Pinpoint the cell where the given text exists, returning its (X, Y) midpoint coordinate. 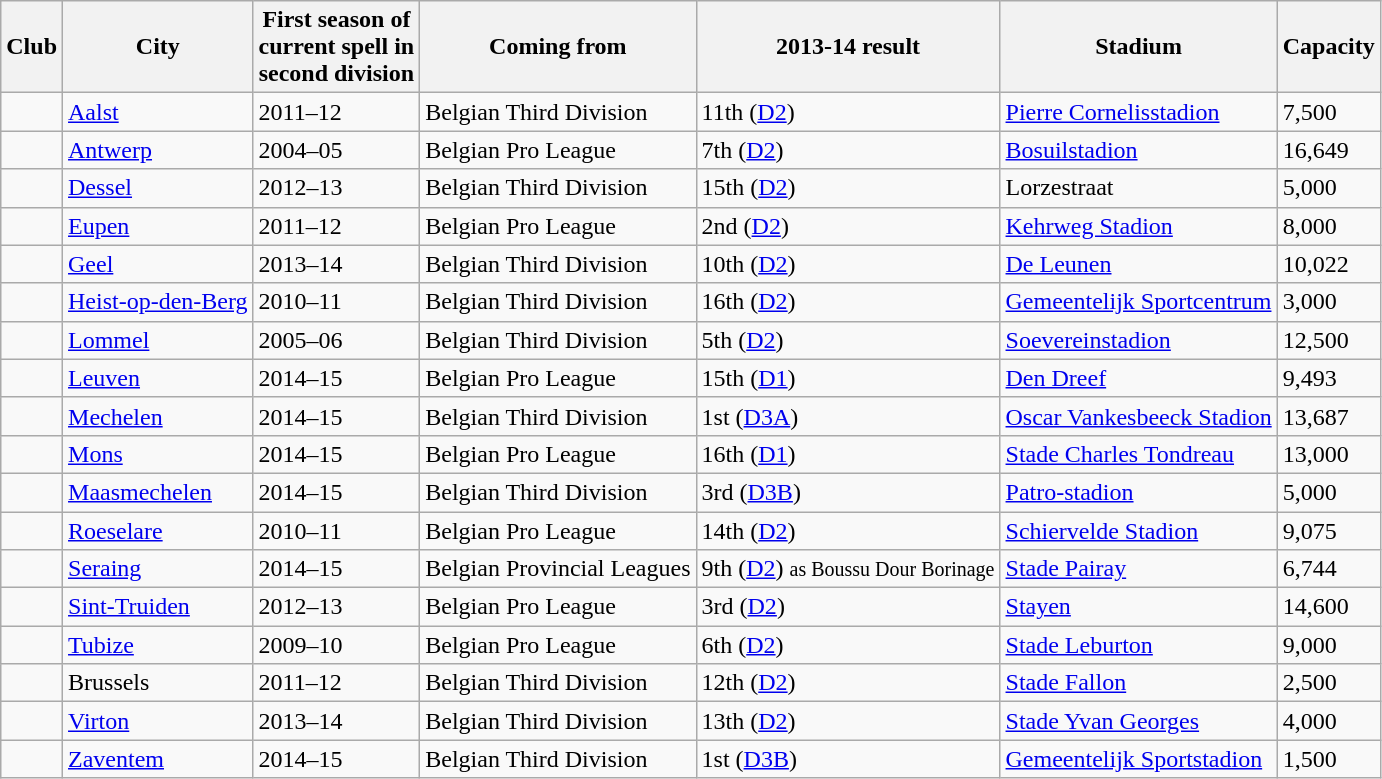
6th (D2) (848, 645)
Mons (158, 454)
Tubize (158, 645)
11th (D2) (848, 112)
5th (D2) (848, 340)
Roeselare (158, 531)
2009–10 (336, 645)
10th (D2) (848, 264)
Dessel (158, 188)
2013-14 result (848, 47)
Stade Fallon (1138, 683)
6,744 (1328, 569)
Heist-op-den-Berg (158, 302)
Brussels (158, 683)
Stade Pairay (1138, 569)
Gemeentelijk Sportcentrum (1138, 302)
Sint-Truiden (158, 607)
Stade Yvan Georges (1138, 721)
Gemeentelijk Sportstadion (1138, 759)
9th (D2) as Boussu Dour Borinage (848, 569)
8,000 (1328, 226)
Geel (158, 264)
4,000 (1328, 721)
Belgian Provincial Leagues (558, 569)
Coming from (558, 47)
1st (D3A) (848, 416)
9,493 (1328, 378)
12th (D2) (848, 683)
7,500 (1328, 112)
Leuven (158, 378)
10,022 (1328, 264)
1,500 (1328, 759)
Den Dreef (1138, 378)
Aalst (158, 112)
Eupen (158, 226)
16th (D2) (848, 302)
Stayen (1138, 607)
Maasmechelen (158, 492)
2nd (D2) (848, 226)
Virton (158, 721)
First season of current spell in second division (336, 47)
De Leunen (1138, 264)
12,500 (1328, 340)
Seraing (158, 569)
Bosuilstadion (1138, 150)
14th (D2) (848, 531)
Lommel (158, 340)
Patro-stadion (1138, 492)
13th (D2) (848, 721)
13,687 (1328, 416)
Oscar Vankesbeeck Stadion (1138, 416)
Club (32, 47)
Stadium (1138, 47)
Schiervelde Stadion (1138, 531)
Soevereinstadion (1138, 340)
Mechelen (158, 416)
Kehrweg Stadion (1138, 226)
7th (D2) (848, 150)
2,500 (1328, 683)
9,075 (1328, 531)
1st (D3B) (848, 759)
Lorzestraat (1138, 188)
13,000 (1328, 454)
16th (D1) (848, 454)
15th (D1) (848, 378)
Zaventem (158, 759)
9,000 (1328, 645)
15th (D2) (848, 188)
Pierre Cornelisstadion (1138, 112)
Stade Charles Tondreau (1138, 454)
3,000 (1328, 302)
Stade Leburton (1138, 645)
16,649 (1328, 150)
3rd (D3B) (848, 492)
2005–06 (336, 340)
14,600 (1328, 607)
Antwerp (158, 150)
3rd (D2) (848, 607)
Capacity (1328, 47)
City (158, 47)
2004–05 (336, 150)
